From the cell containing the given text, extract its center point as [X, Y] coordinate. 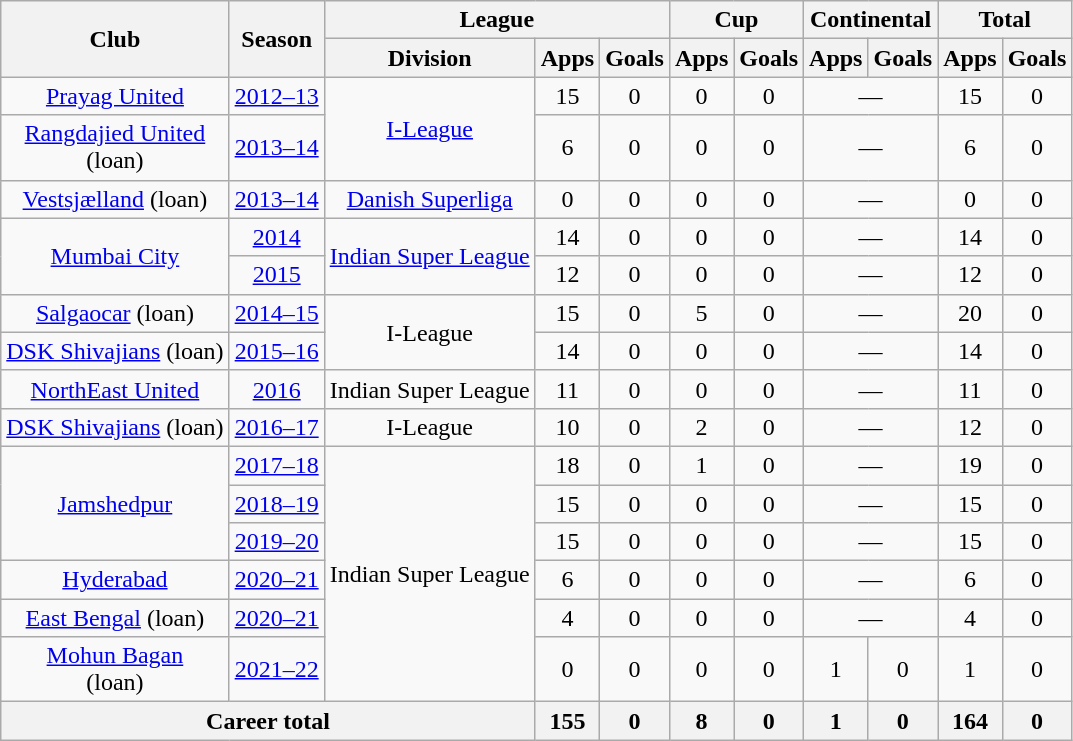
Club [115, 39]
Jamshedpur [115, 503]
2 [701, 427]
20 [970, 313]
8 [701, 721]
Vestsjælland (loan) [115, 199]
Rangdajied United (loan) [115, 148]
Prayag United [115, 96]
2021–22 [276, 670]
2015 [276, 275]
Mohun Bagan (loan) [115, 670]
2019–20 [276, 542]
NorthEast United [115, 389]
Division [430, 58]
2012–13 [276, 96]
2018–19 [276, 503]
155 [567, 721]
Mumbai City [115, 256]
Season [276, 39]
Cup [736, 20]
18 [567, 465]
2016 [276, 389]
Hyderabad [115, 580]
2016–17 [276, 427]
2017–18 [276, 465]
10 [567, 427]
East Bengal (loan) [115, 618]
2015–16 [276, 351]
League [496, 20]
5 [701, 313]
Salgaocar (loan) [115, 313]
Total [1005, 20]
2014 [276, 237]
2014–15 [276, 313]
Career total [268, 721]
19 [970, 465]
Danish Superliga [430, 199]
Continental [871, 20]
164 [970, 721]
